Find where the given text appears and provide that cell's center as [x, y] coordinate. 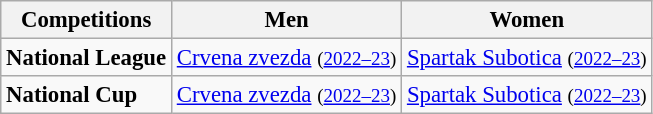
Men [286, 20]
Women [527, 20]
National Cup [86, 95]
National League [86, 58]
Competitions [86, 20]
